Detect which cell encompasses the target text, then output its (X, Y) center coordinate. 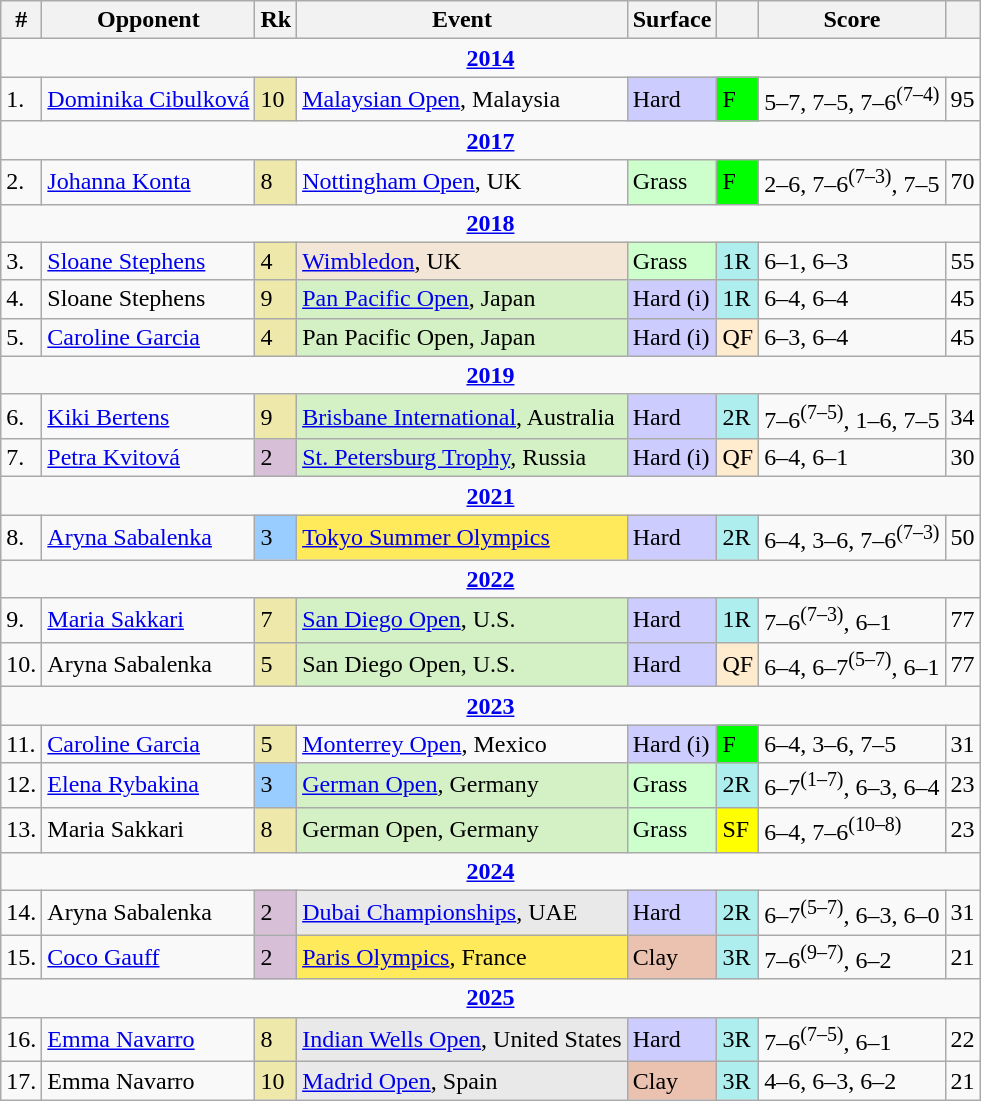
6–4, 6–1 (852, 458)
Monterrey Open, Mexico (462, 744)
6–1, 6–3 (852, 261)
2022 (490, 579)
# (22, 20)
22 (962, 1040)
Nottingham Open, UK (462, 182)
2025 (490, 998)
9. (22, 620)
15. (22, 958)
Indian Wells Open, United States (462, 1040)
SF (738, 830)
10. (22, 664)
8. (22, 538)
6–4, 7–6(10–8) (852, 830)
3. (22, 261)
Dubai Championships, UAE (462, 912)
95 (962, 100)
Coco Gauff (148, 958)
Johanna Konta (148, 182)
Petra Kvitová (148, 458)
6–7(1–7), 6–3, 6–4 (852, 786)
Tokyo Summer Olympics (462, 538)
2. (22, 182)
St. Petersburg Trophy, Russia (462, 458)
7–6(9–7), 6–2 (852, 958)
6. (22, 416)
11. (22, 744)
Madrid Open, Spain (462, 1081)
Malaysian Open, Malaysia (462, 100)
50 (962, 538)
Rk (276, 20)
4. (22, 299)
7–6(7–5), 6–1 (852, 1040)
34 (962, 416)
7. (22, 458)
5. (22, 337)
6–3, 6–4 (852, 337)
2–6, 7–6(7–3), 7–5 (852, 182)
14. (22, 912)
Score (852, 20)
Wimbledon, UK (462, 261)
2017 (490, 140)
2023 (490, 706)
2019 (490, 375)
Opponent (148, 20)
Kiki Bertens (148, 416)
2018 (490, 223)
1. (22, 100)
16. (22, 1040)
Surface (672, 20)
7–6(7–5), 1–6, 7–5 (852, 416)
2014 (490, 58)
6–4, 3–6, 7–5 (852, 744)
2021 (490, 496)
55 (962, 261)
6–4, 3–6, 7–6(7–3) (852, 538)
2024 (490, 871)
7 (276, 620)
Elena Rybakina (148, 786)
7–6(7–3), 6–1 (852, 620)
5–7, 7–5, 7–6(7–4) (852, 100)
70 (962, 182)
6–7(5–7), 6–3, 6–0 (852, 912)
Event (462, 20)
Paris Olympics, France (462, 958)
30 (962, 458)
6–4, 6–7(5–7), 6–1 (852, 664)
12. (22, 786)
6–4, 6–4 (852, 299)
4–6, 6–3, 6–2 (852, 1081)
17. (22, 1081)
Brisbane International, Australia (462, 416)
Dominika Cibulková (148, 100)
13. (22, 830)
